Output the (X, Y) coordinate of the center of the cell containing the given text.  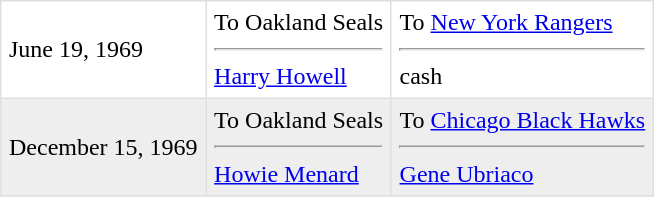
June 19, 1969 (104, 50)
December 15, 1969 (104, 147)
To Oakland Seals Harry Howell (298, 50)
To New York Rangers cash (522, 50)
To Chicago Black Hawks Gene Ubriaco (522, 147)
To Oakland Seals Howie Menard (298, 147)
